Return (X, Y) of the center of cell containing provided text 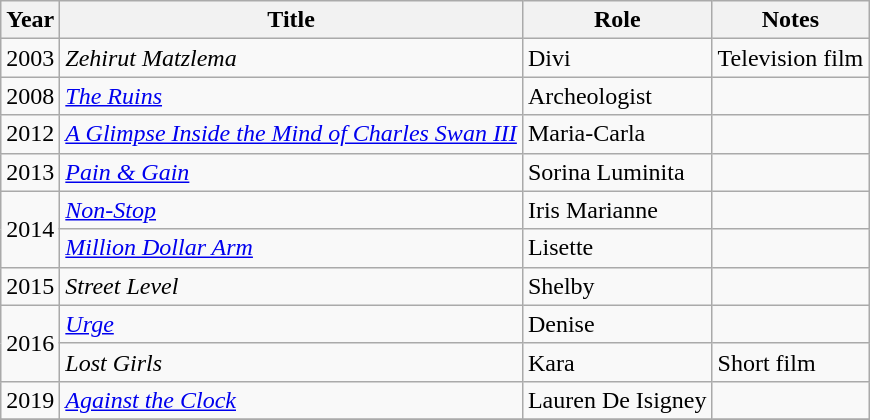
2016 (30, 343)
2015 (30, 286)
Maria-Carla (617, 134)
Shelby (617, 286)
2008 (30, 96)
Urge (292, 324)
Archeologist (617, 96)
Lost Girls (292, 362)
The Ruins (292, 96)
Non-Stop (292, 210)
Sorina Luminita (617, 172)
2019 (30, 400)
2003 (30, 58)
Television film (790, 58)
Denise (617, 324)
Street Level (292, 286)
Lisette (617, 248)
A Glimpse Inside the Mind of Charles Swan III (292, 134)
Pain & Gain (292, 172)
2012 (30, 134)
Lauren De Isigney (617, 400)
2013 (30, 172)
Against the Clock (292, 400)
Short film (790, 362)
Iris Marianne (617, 210)
Million Dollar Arm (292, 248)
Role (617, 20)
Divi (617, 58)
Title (292, 20)
Year (30, 20)
Zehirut Matzlema (292, 58)
Kara (617, 362)
2014 (30, 229)
Notes (790, 20)
